Scan for the cell matching the given text and deliver its (x, y) coordinate at center. 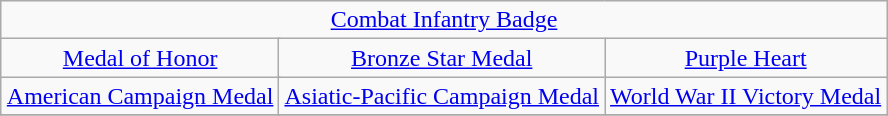
Combat Infantry Badge (444, 20)
Asiatic-Pacific Campaign Medal (442, 96)
Medal of Honor (140, 58)
World War II Victory Medal (746, 96)
Bronze Star Medal (442, 58)
American Campaign Medal (140, 96)
Purple Heart (746, 58)
